Provide the [x, y] coordinate of the cell's center where the given text is located.  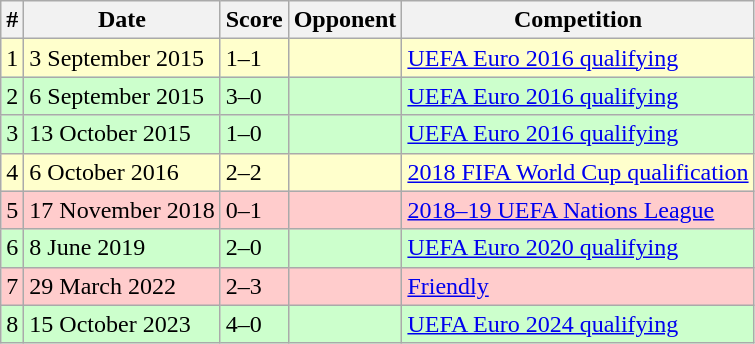
2018–19 UEFA Nations League [578, 210]
6 October 2016 [122, 172]
4–0 [254, 324]
4 [12, 172]
Competition [578, 20]
15 October 2023 [122, 324]
0–1 [254, 210]
1 [12, 58]
Score [254, 20]
Opponent [345, 20]
Friendly [578, 286]
29 March 2022 [122, 286]
6 September 2015 [122, 96]
UEFA Euro 2020 qualifying [578, 248]
6 [12, 248]
Date [122, 20]
3–0 [254, 96]
8 June 2019 [122, 248]
1–1 [254, 58]
2018 FIFA World Cup qualification [578, 172]
1–0 [254, 134]
8 [12, 324]
UEFA Euro 2024 qualifying [578, 324]
3 September 2015 [122, 58]
# [12, 20]
17 November 2018 [122, 210]
2 [12, 96]
2–0 [254, 248]
5 [12, 210]
2–3 [254, 286]
13 October 2015 [122, 134]
7 [12, 286]
2–2 [254, 172]
3 [12, 134]
